Return the (x, y) coordinate for the center point of the cell that contains the specified text.  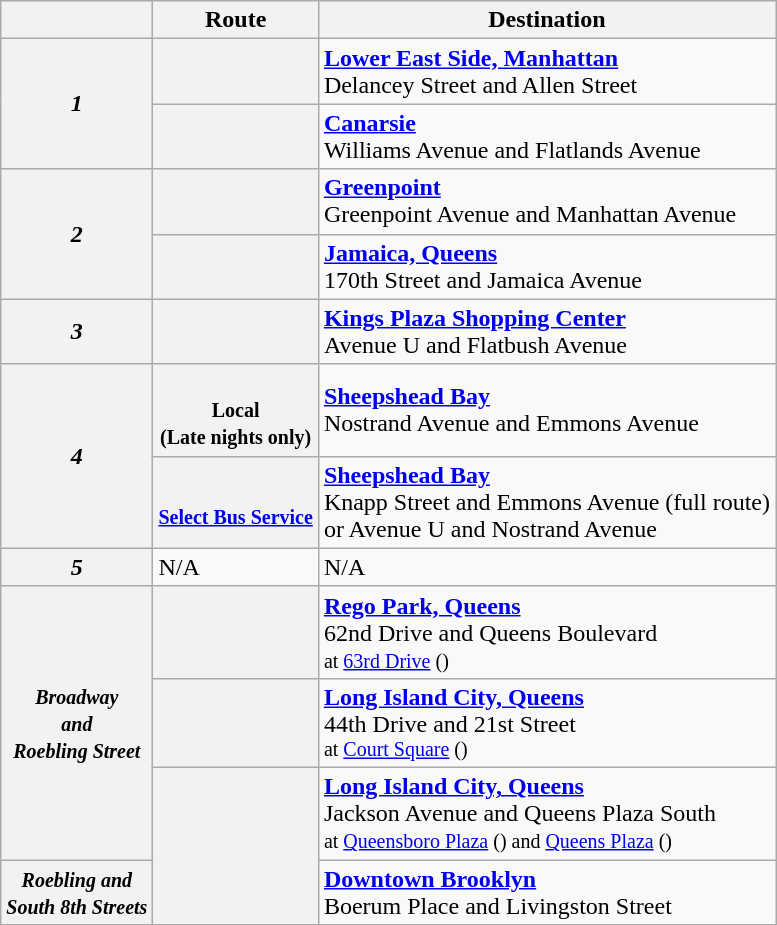
Lower East Side, ManhattanDelancey Street and Allen Street (546, 72)
1 (77, 104)
3 (77, 332)
Downtown BrooklynBoerum Place and Livingston Street (546, 892)
Kings Plaza Shopping CenterAvenue U and Flatbush Avenue (546, 332)
Local(Late nights only) (236, 410)
Route (236, 20)
Rego Park, Queens62nd Drive and Queens Boulevardat 63rd Drive () (546, 632)
Destination (546, 20)
Select Bus Service (236, 502)
Roebling andSouth 8th Streets (77, 892)
BroadwayandRoebling Street (77, 722)
4 (77, 456)
Long Island City, QueensJackson Avenue and Queens Plaza Southat Queensboro Plaza () and Queens Plaza () (546, 813)
Long Island City, Queens44th Drive and 21st Streetat Court Square () (546, 722)
Sheepshead BayKnapp Street and Emmons Avenue (full route) or Avenue U and Nostrand Avenue (546, 502)
GreenpointGreenpoint Avenue and Manhattan Avenue (546, 202)
2 (77, 234)
Sheepshead BayNostrand Avenue and Emmons Avenue (546, 410)
CanarsieWilliams Avenue and Flatlands Avenue (546, 136)
5 (77, 567)
Jamaica, Queens170th Street and Jamaica Avenue (546, 266)
